Output the (X, Y) coordinate of the center of the cell containing the given text.  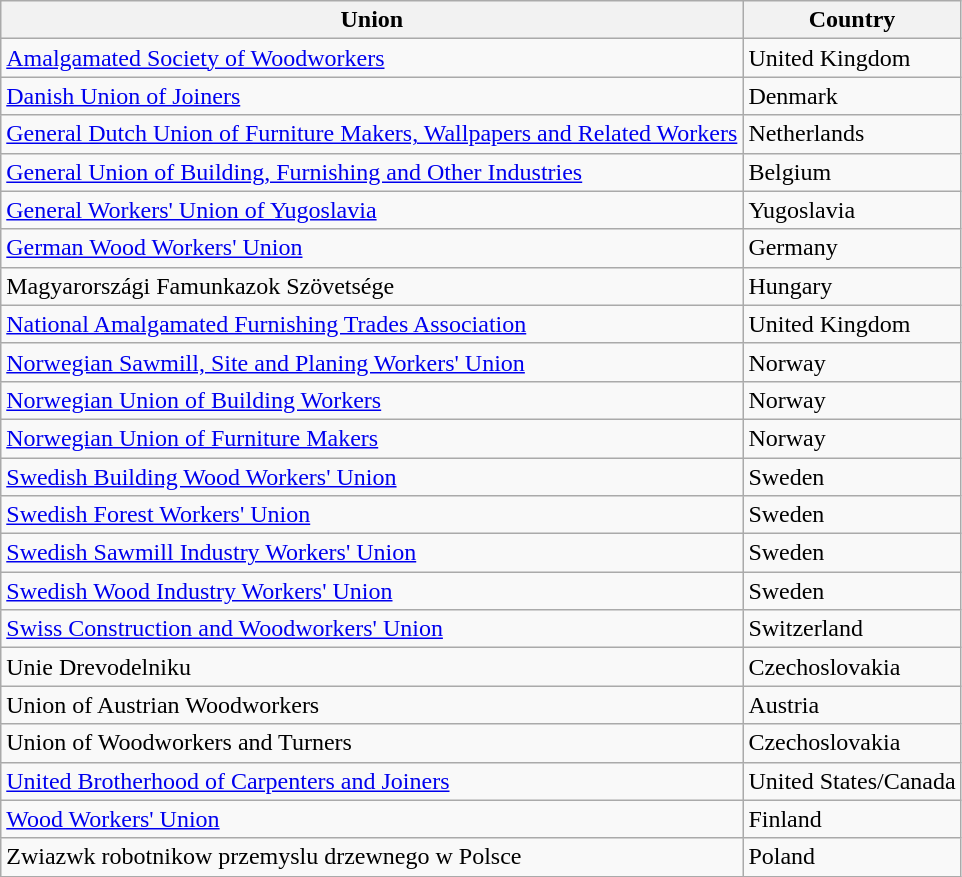
Zwiazwk robotnikow przemyslu drzewnego w Polsce (372, 857)
Poland (852, 857)
General Union of Building, Furnishing and Other Industries (372, 172)
Yugoslavia (852, 210)
Wood Workers' Union (372, 819)
Swedish Wood Industry Workers' Union (372, 591)
German Wood Workers' Union (372, 248)
Hungary (852, 286)
Norwegian Sawmill, Site and Planing Workers' Union (372, 362)
Swedish Sawmill Industry Workers' Union (372, 553)
National Amalgamated Furnishing Trades Association (372, 324)
Switzerland (852, 629)
United Brotherhood of Carpenters and Joiners (372, 781)
Swedish Forest Workers' Union (372, 515)
Unie Drevodelniku (372, 667)
General Workers' Union of Yugoslavia (372, 210)
General Dutch Union of Furniture Makers, Wallpapers and Related Workers (372, 134)
Norwegian Union of Furniture Makers (372, 438)
Union of Woodworkers and Turners (372, 743)
Germany (852, 248)
Amalgamated Society of Woodworkers (372, 58)
Swiss Construction and Woodworkers' Union (372, 629)
Denmark (852, 96)
United States/Canada (852, 781)
Country (852, 20)
Swedish Building Wood Workers' Union (372, 477)
Austria (852, 705)
Norwegian Union of Building Workers (372, 400)
Netherlands (852, 134)
Danish Union of Joiners (372, 96)
Union (372, 20)
Finland (852, 819)
Magyarországi Famunkazok Szövetsége (372, 286)
Belgium (852, 172)
Union of Austrian Woodworkers (372, 705)
